Search for the cell housing the specified text and yield its (X, Y) center coordinate. 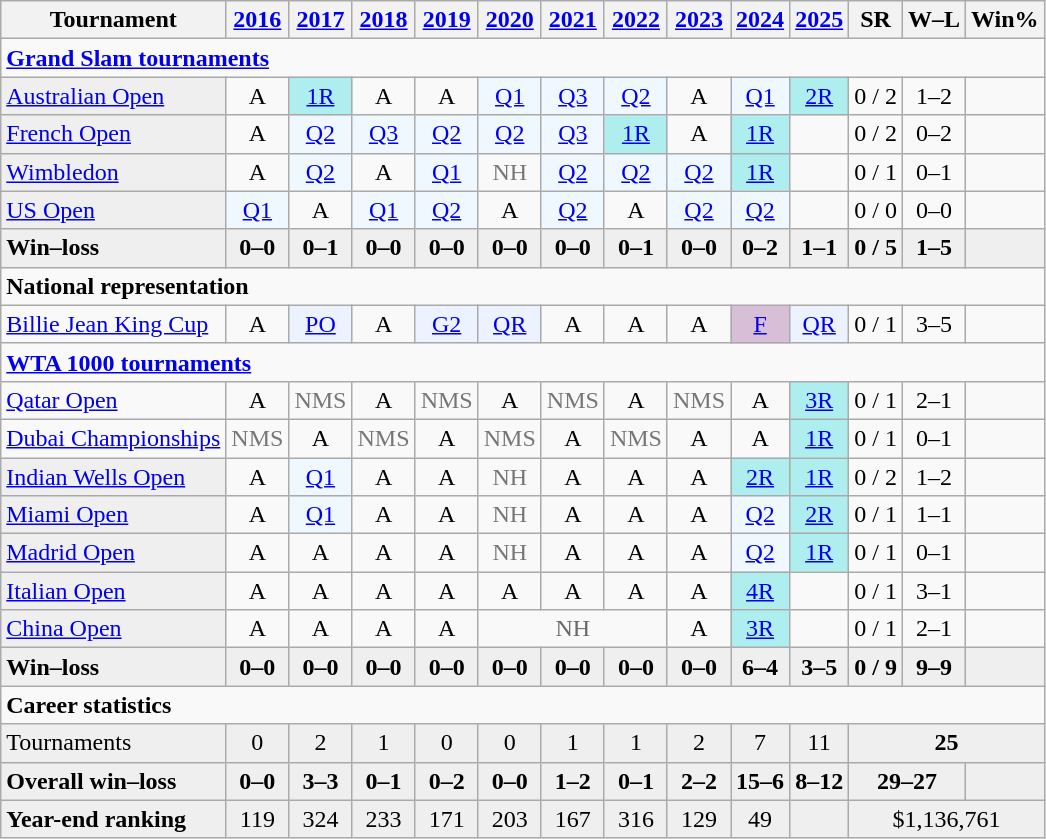
Tournament (114, 20)
233 (384, 819)
3–3 (320, 781)
2016 (258, 20)
2022 (636, 20)
SR (876, 20)
49 (760, 819)
9–9 (934, 667)
0 / 0 (876, 210)
2024 (760, 20)
8–12 (820, 781)
F (760, 324)
2021 (572, 20)
167 (572, 819)
Qatar Open (114, 400)
2020 (510, 20)
Tournaments (114, 743)
China Open (114, 629)
Dubai Championships (114, 438)
WTA 1000 tournaments (522, 362)
3–1 (934, 591)
Indian Wells Open (114, 477)
French Open (114, 134)
US Open (114, 210)
Miami Open (114, 515)
119 (258, 819)
Career statistics (522, 705)
0 / 9 (876, 667)
National representation (522, 286)
25 (946, 743)
0 / 5 (876, 248)
2018 (384, 20)
Wimbledon (114, 172)
PO (320, 324)
6–4 (760, 667)
Overall win–loss (114, 781)
129 (698, 819)
G2 (446, 324)
Year-end ranking (114, 819)
316 (636, 819)
1–5 (934, 248)
Grand Slam tournaments (522, 58)
11 (820, 743)
W–L (934, 20)
2023 (698, 20)
15–6 (760, 781)
2017 (320, 20)
2025 (820, 20)
2–2 (698, 781)
324 (320, 819)
Italian Open (114, 591)
2019 (446, 20)
171 (446, 819)
$1,136,761 (946, 819)
Madrid Open (114, 553)
Australian Open (114, 96)
4R (760, 591)
Billie Jean King Cup (114, 324)
29–27 (908, 781)
7 (760, 743)
203 (510, 819)
Win% (1006, 20)
